Detect which cell encompasses the target text, then output its [X, Y] center coordinate. 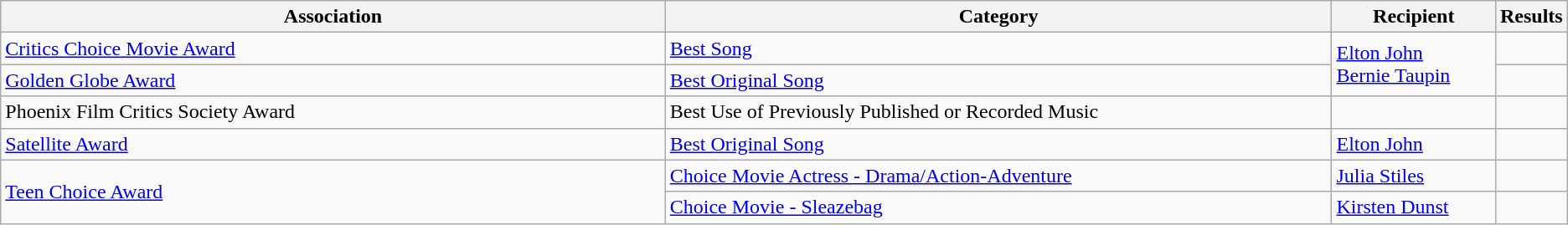
Kirsten Dunst [1414, 207]
Best Use of Previously Published or Recorded Music [998, 112]
Category [998, 17]
Phoenix Film Critics Society Award [333, 112]
Elton John [1414, 144]
Choice Movie Actress - Drama/Action-Adventure [998, 176]
Results [1531, 17]
Critics Choice Movie Award [333, 49]
Golden Globe Award [333, 80]
Association [333, 17]
Elton JohnBernie Taupin [1414, 64]
Choice Movie - Sleazebag [998, 207]
Recipient [1414, 17]
Satellite Award [333, 144]
Teen Choice Award [333, 192]
Best Song [998, 49]
Julia Stiles [1414, 176]
